For the text-containing cell, return its midpoint in (x, y) coordinate format. 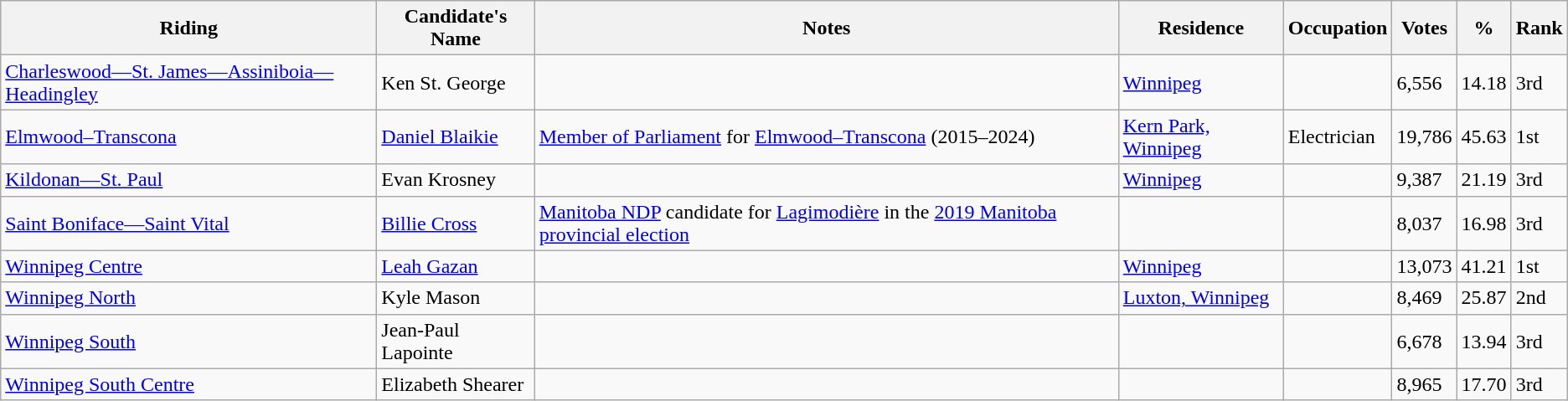
Ken St. George (456, 82)
Occupation (1338, 28)
16.98 (1484, 223)
8,965 (1424, 384)
13.94 (1484, 342)
Billie Cross (456, 223)
Winnipeg South (189, 342)
Jean-Paul Lapointe (456, 342)
Charleswood—St. James—Assiniboia—Headingley (189, 82)
45.63 (1484, 137)
Manitoba NDP candidate for Lagimodière in the 2019 Manitoba provincial election (826, 223)
6,678 (1424, 342)
Kildonan—St. Paul (189, 180)
Elmwood–Transcona (189, 137)
Kyle Mason (456, 298)
25.87 (1484, 298)
Leah Gazan (456, 266)
Member of Parliament for Elmwood–Transcona (2015–2024) (826, 137)
Residence (1201, 28)
Luxton, Winnipeg (1201, 298)
% (1484, 28)
Kern Park, Winnipeg (1201, 137)
Saint Boniface—Saint Vital (189, 223)
Evan Krosney (456, 180)
Elizabeth Shearer (456, 384)
Electrician (1338, 137)
Rank (1540, 28)
13,073 (1424, 266)
Riding (189, 28)
17.70 (1484, 384)
8,469 (1424, 298)
14.18 (1484, 82)
9,387 (1424, 180)
19,786 (1424, 137)
Daniel Blaikie (456, 137)
Winnipeg South Centre (189, 384)
41.21 (1484, 266)
Notes (826, 28)
Votes (1424, 28)
2nd (1540, 298)
6,556 (1424, 82)
21.19 (1484, 180)
Winnipeg North (189, 298)
Winnipeg Centre (189, 266)
8,037 (1424, 223)
Candidate's Name (456, 28)
